Search for the cell housing the specified text and yield its (X, Y) center coordinate. 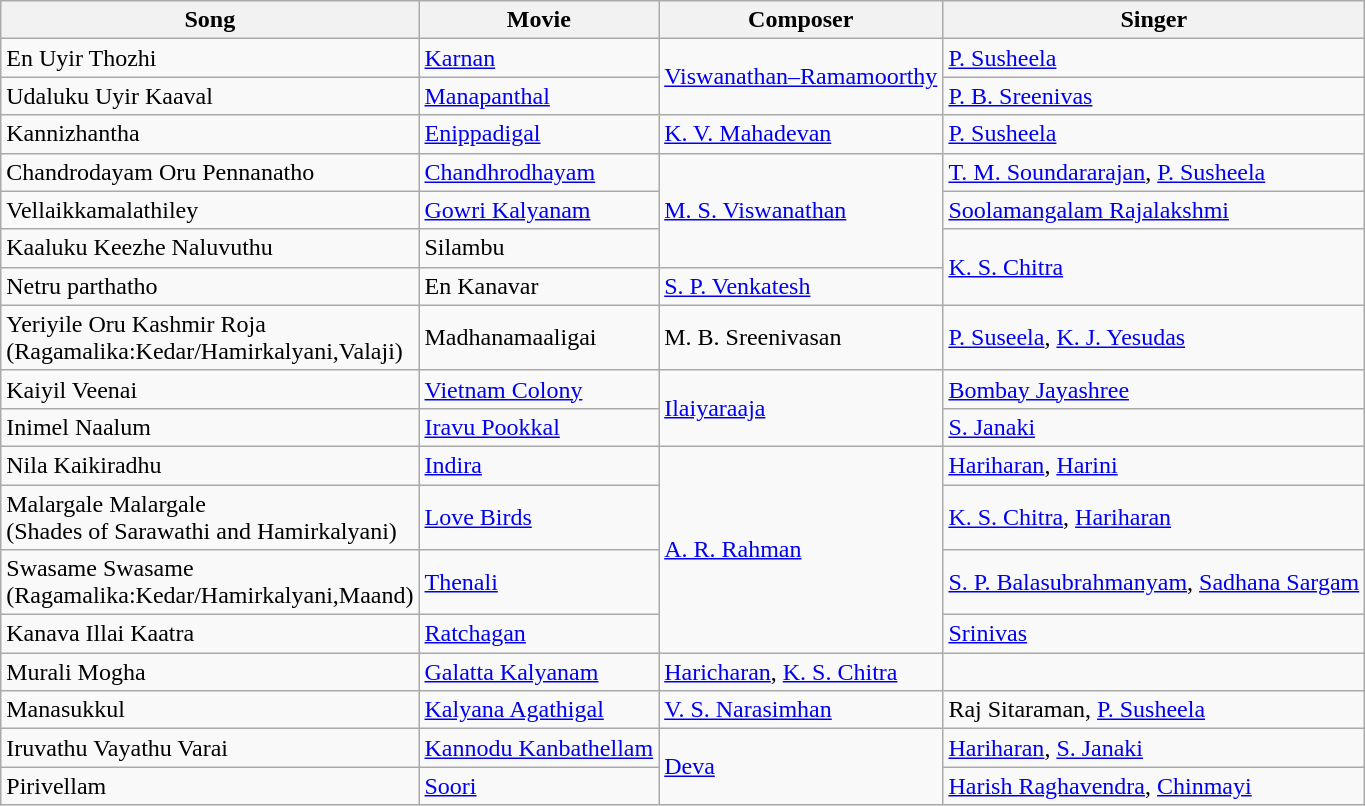
Vietnam Colony (539, 389)
Singer (1154, 20)
Malargale Malargale(Shades of Sarawathi and Hamirkalyani) (210, 516)
Kannizhantha (210, 134)
Manasukkul (210, 710)
Song (210, 20)
T. M. Soundararajan, P. Susheela (1154, 172)
Karnan (539, 58)
M. B. Sreenivasan (801, 338)
Silambu (539, 248)
Kannodu Kanbathellam (539, 748)
Thenali (539, 582)
En Uyir Thozhi (210, 58)
Kanava Illai Kaatra (210, 634)
Iruvathu Vayathu Varai (210, 748)
Raj Sitaraman, P. Susheela (1154, 710)
Ilaiyaraaja (801, 408)
Harish Raghavendra, Chinmayi (1154, 786)
P. B. Sreenivas (1154, 96)
Soori (539, 786)
Galatta Kalyanam (539, 672)
Bombay Jayashree (1154, 389)
S. P. Balasubrahmanyam, Sadhana Sargam (1154, 582)
Netru parthatho (210, 286)
Madhanamaaligai (539, 338)
Ratchagan (539, 634)
Murali Mogha (210, 672)
Love Birds (539, 516)
Swasame Swasame(Ragamalika:Kedar/Hamirkalyani,Maand) (210, 582)
P. Suseela, K. J. Yesudas (1154, 338)
V. S. Narasimhan (801, 710)
Viswanathan–Ramamoorthy (801, 77)
Pirivellam (210, 786)
Hariharan, Harini (1154, 465)
K. S. Chitra (1154, 267)
Yeriyile Oru Kashmir Roja(Ragamalika:Kedar/Hamirkalyani,Valaji) (210, 338)
K. S. Chitra, Hariharan (1154, 516)
M. S. Viswanathan (801, 210)
Haricharan, K. S. Chitra (801, 672)
Gowri Kalyanam (539, 210)
K. V. Mahadevan (801, 134)
S. P. Venkatesh (801, 286)
A. R. Rahman (801, 549)
Vellaikkamalathiley (210, 210)
Hariharan, S. Janaki (1154, 748)
Nila Kaikiradhu (210, 465)
Soolamangalam Rajalakshmi (1154, 210)
Kaaluku Keezhe Naluvuthu (210, 248)
Udaluku Uyir Kaaval (210, 96)
Chandhrodhayam (539, 172)
Chandrodayam Oru Pennanatho (210, 172)
Manapanthal (539, 96)
S. Janaki (1154, 427)
Enippadigal (539, 134)
Composer (801, 20)
Deva (801, 767)
Movie (539, 20)
Kalyana Agathigal (539, 710)
Inimel Naalum (210, 427)
Indira (539, 465)
Srinivas (1154, 634)
Kaiyil Veenai (210, 389)
Iravu Pookkal (539, 427)
En Kanavar (539, 286)
